Return the (x, y) coordinate for the center point of the cell that contains the specified text.  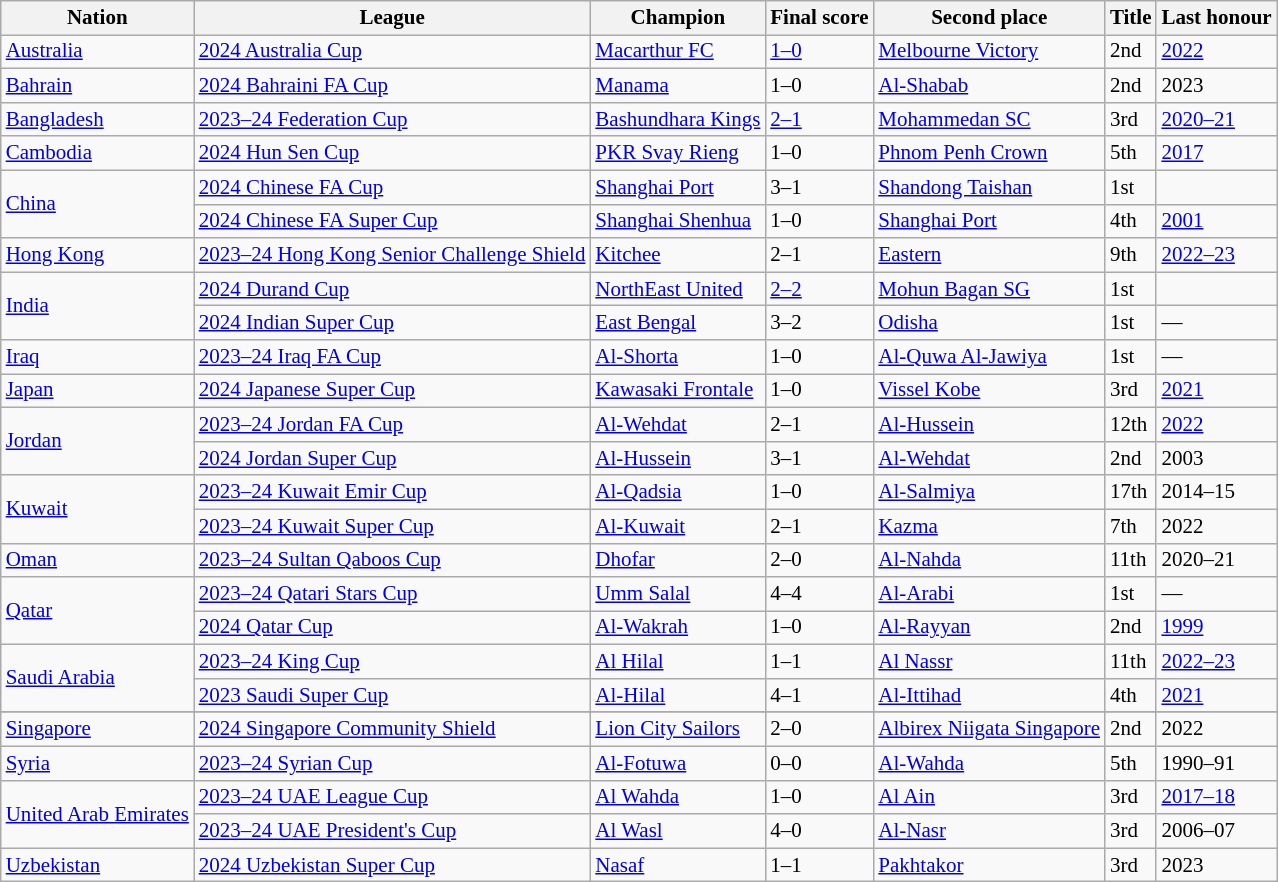
Al-Quwa Al-Jawiya (989, 357)
2023–24 King Cup (392, 662)
Syria (98, 763)
4–1 (819, 696)
Al-Hilal (678, 696)
Cambodia (98, 153)
2–2 (819, 289)
Al-Wahda (989, 763)
2023–24 Sultan Qaboos Cup (392, 560)
2006–07 (1216, 831)
2023–24 Qatari Stars Cup (392, 594)
2023–24 Federation Cup (392, 119)
East Bengal (678, 323)
Al Ain (989, 797)
2024 Bahraini FA Cup (392, 86)
Phnom Penh Crown (989, 153)
1990–91 (1216, 763)
Al-Rayyan (989, 628)
2001 (1216, 221)
Al Wahda (678, 797)
Bahrain (98, 86)
0–0 (819, 763)
2024 Uzbekistan Super Cup (392, 865)
Al-Ittihad (989, 696)
Al-Shabab (989, 86)
NorthEast United (678, 289)
Bangladesh (98, 119)
Melbourne Victory (989, 52)
Al-Shorta (678, 357)
Al-Qadsia (678, 492)
Al-Arabi (989, 594)
Kuwait (98, 509)
United Arab Emirates (98, 814)
Al-Salmiya (989, 492)
7th (1131, 526)
2014–15 (1216, 492)
4–4 (819, 594)
Al-Kuwait (678, 526)
9th (1131, 255)
2024 Japanese Super Cup (392, 391)
Al-Wakrah (678, 628)
2023–24 UAE President's Cup (392, 831)
Shanghai Shenhua (678, 221)
China (98, 204)
Iraq (98, 357)
Nasaf (678, 865)
1999 (1216, 628)
Singapore (98, 729)
17th (1131, 492)
Al Hilal (678, 662)
3–2 (819, 323)
Bashundhara Kings (678, 119)
Al Wasl (678, 831)
Uzbekistan (98, 865)
2024 Jordan Super Cup (392, 458)
India (98, 306)
Kitchee (678, 255)
Odisha (989, 323)
2024 Indian Super Cup (392, 323)
Final score (819, 18)
2024 Singapore Community Shield (392, 729)
Last honour (1216, 18)
Al-Nahda (989, 560)
Al-Nasr (989, 831)
Champion (678, 18)
2023–24 Hong Kong Senior Challenge Shield (392, 255)
Kazma (989, 526)
2023 Saudi Super Cup (392, 696)
2024 Qatar Cup (392, 628)
2023–24 Kuwait Emir Cup (392, 492)
Pakhtakor (989, 865)
Mohammedan SC (989, 119)
2024 Chinese FA Super Cup (392, 221)
Second place (989, 18)
Al-Fotuwa (678, 763)
Title (1131, 18)
Australia (98, 52)
12th (1131, 424)
2003 (1216, 458)
2024 Australia Cup (392, 52)
Dhofar (678, 560)
Macarthur FC (678, 52)
Kawasaki Frontale (678, 391)
PKR Svay Rieng (678, 153)
2023–24 UAE League Cup (392, 797)
Nation (98, 18)
4–0 (819, 831)
Albirex Niigata Singapore (989, 729)
2017 (1216, 153)
2023–24 Jordan FA Cup (392, 424)
Qatar (98, 611)
2023–24 Iraq FA Cup (392, 357)
Hong Kong (98, 255)
Japan (98, 391)
2017–18 (1216, 797)
2024 Chinese FA Cup (392, 187)
2024 Durand Cup (392, 289)
Saudi Arabia (98, 679)
Al Nassr (989, 662)
2023–24 Kuwait Super Cup (392, 526)
Mohun Bagan SG (989, 289)
Lion City Sailors (678, 729)
League (392, 18)
Eastern (989, 255)
Shandong Taishan (989, 187)
Vissel Kobe (989, 391)
Oman (98, 560)
Manama (678, 86)
Jordan (98, 441)
2024 Hun Sen Cup (392, 153)
2023–24 Syrian Cup (392, 763)
Umm Salal (678, 594)
